Locate the cell with the specified text and output its (X, Y) center coordinate. 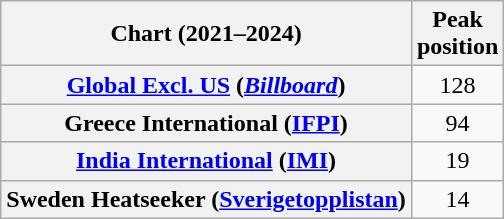
Peakposition (457, 34)
19 (457, 161)
Greece International (IFPI) (206, 123)
128 (457, 85)
Sweden Heatseeker (Sverigetopplistan) (206, 199)
14 (457, 199)
94 (457, 123)
Global Excl. US (Billboard) (206, 85)
India International (IMI) (206, 161)
Chart (2021–2024) (206, 34)
